Pinpoint the cell where the given text exists, returning its (x, y) midpoint coordinate. 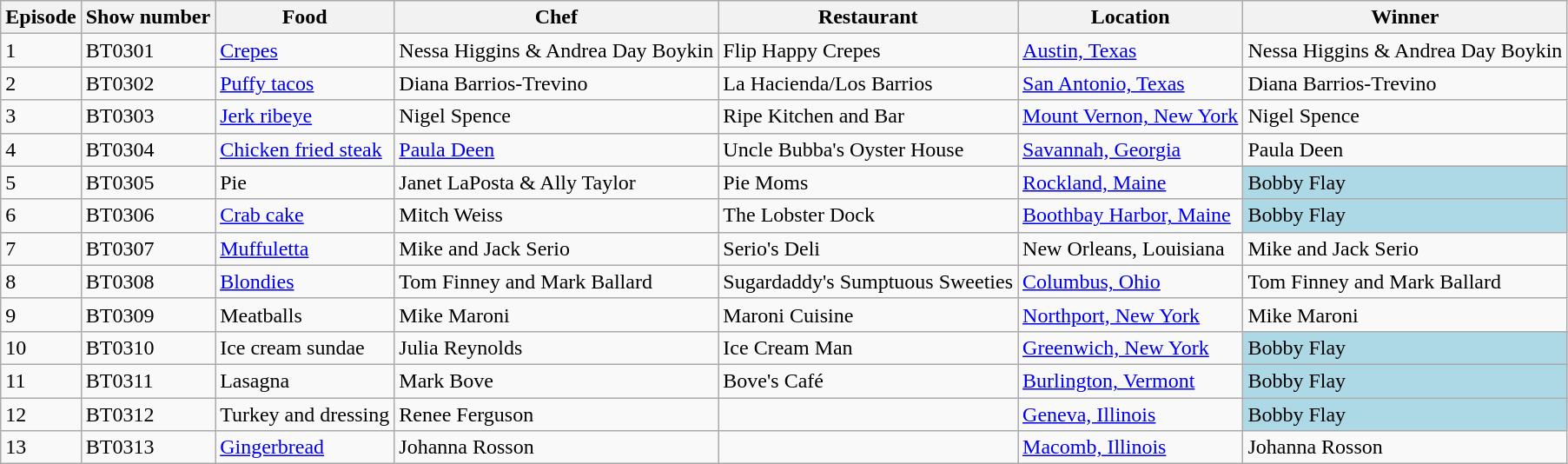
BT0308 (148, 282)
BT0310 (148, 348)
Mitch Weiss (556, 215)
Bove's Café (869, 381)
San Antonio, Texas (1131, 83)
New Orleans, Louisiana (1131, 249)
Macomb, Illinois (1131, 447)
BT0305 (148, 182)
Restaurant (869, 17)
Puffy tacos (305, 83)
Boothbay Harbor, Maine (1131, 215)
Ripe Kitchen and Bar (869, 116)
6 (41, 215)
9 (41, 315)
BT0309 (148, 315)
5 (41, 182)
Julia Reynolds (556, 348)
BT0304 (148, 149)
3 (41, 116)
2 (41, 83)
10 (41, 348)
La Hacienda/Los Barrios (869, 83)
7 (41, 249)
BT0311 (148, 381)
1 (41, 50)
12 (41, 414)
4 (41, 149)
Flip Happy Crepes (869, 50)
Meatballs (305, 315)
Mark Bove (556, 381)
BT0302 (148, 83)
Muffuletta (305, 249)
11 (41, 381)
Lasagna (305, 381)
13 (41, 447)
Ice Cream Man (869, 348)
Chef (556, 17)
Pie Moms (869, 182)
Gingerbread (305, 447)
BT0303 (148, 116)
Uncle Bubba's Oyster House (869, 149)
Turkey and dressing (305, 414)
Blondies (305, 282)
Show number (148, 17)
Episode (41, 17)
Serio's Deli (869, 249)
BT0312 (148, 414)
Geneva, Illinois (1131, 414)
Chicken fried steak (305, 149)
BT0301 (148, 50)
BT0306 (148, 215)
Janet LaPosta & Ally Taylor (556, 182)
Savannah, Georgia (1131, 149)
Mount Vernon, New York (1131, 116)
Northport, New York (1131, 315)
Burlington, Vermont (1131, 381)
Crab cake (305, 215)
Renee Ferguson (556, 414)
BT0307 (148, 249)
Winner (1406, 17)
BT0313 (148, 447)
Pie (305, 182)
Columbus, Ohio (1131, 282)
The Lobster Dock (869, 215)
Greenwich, New York (1131, 348)
Rockland, Maine (1131, 182)
Food (305, 17)
Sugardaddy's Sumptuous Sweeties (869, 282)
Location (1131, 17)
8 (41, 282)
Ice cream sundae (305, 348)
Maroni Cuisine (869, 315)
Crepes (305, 50)
Austin, Texas (1131, 50)
Jerk ribeye (305, 116)
